Return (x, y) of the center of cell containing provided text 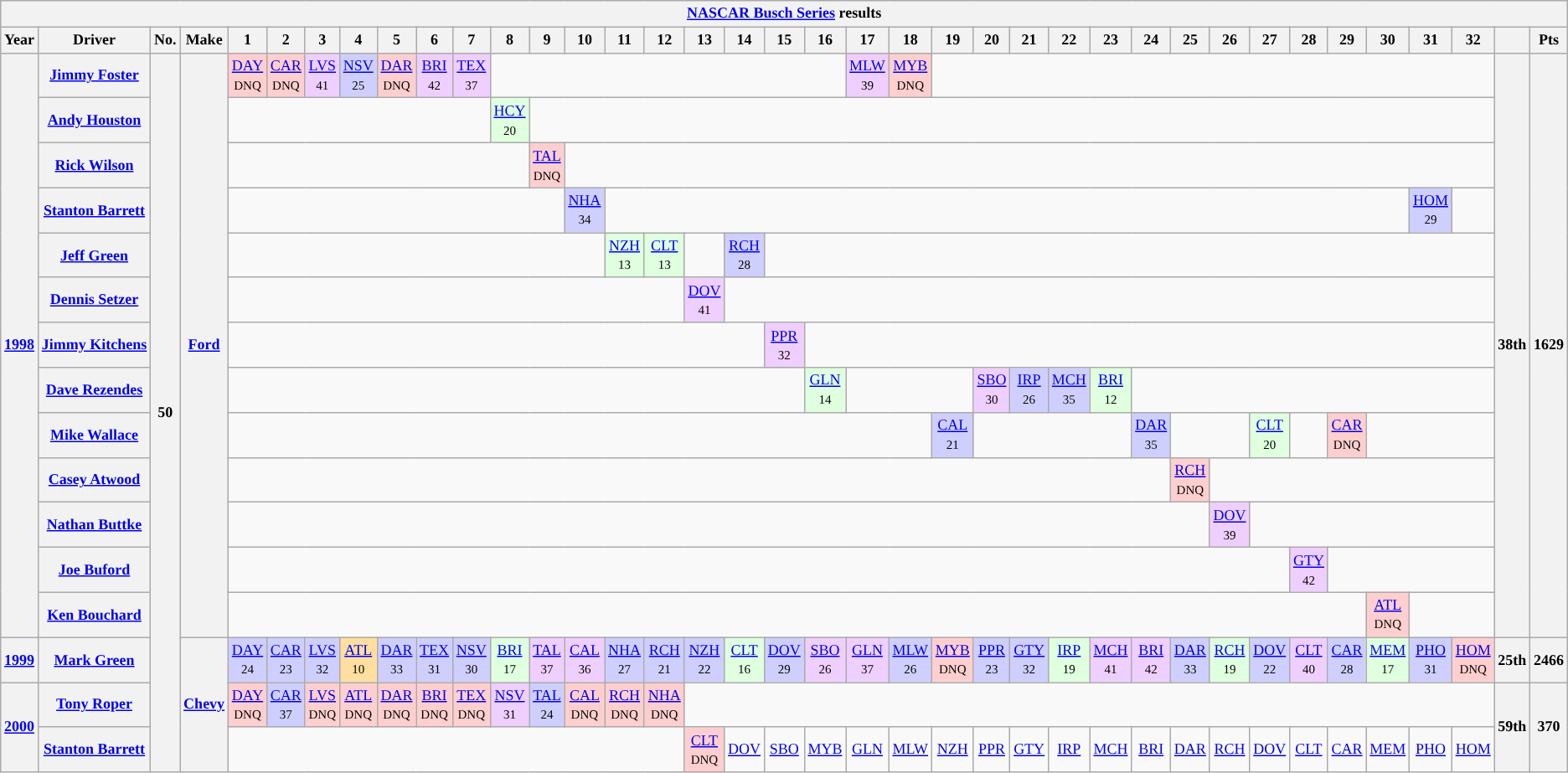
2466 (1550, 660)
HCY20 (509, 121)
25th (1513, 660)
19 (952, 40)
26 (1230, 40)
DOV29 (784, 660)
DAR (1191, 750)
ATL10 (358, 660)
CLT13 (664, 255)
GLN37 (868, 660)
23 (1111, 40)
Mark Green (94, 660)
LVS32 (322, 660)
Ken Bouchard (94, 615)
Andy Houston (94, 121)
50 (166, 412)
LVSDNQ (322, 704)
GLN (868, 750)
RCH21 (664, 660)
DOV22 (1270, 660)
25 (1191, 40)
CLT16 (745, 660)
Make (204, 40)
NZH (952, 750)
BRI (1151, 750)
1999 (20, 660)
PPR32 (784, 345)
NZH13 (625, 255)
GTY42 (1309, 569)
SBO26 (825, 660)
CLT20 (1270, 435)
RCH19 (1230, 660)
HOM29 (1431, 210)
1629 (1550, 345)
IRP (1069, 750)
DAY24 (247, 660)
TEXDNQ (471, 704)
10 (585, 40)
BRI17 (509, 660)
Casey Atwood (94, 480)
CLT40 (1309, 660)
Nathan Buttke (94, 525)
CAR28 (1347, 660)
Rick Wilson (94, 165)
TAL24 (547, 704)
MYB (825, 750)
15 (784, 40)
Pts (1550, 40)
Chevy (204, 705)
5 (397, 40)
TEX31 (435, 660)
CAL21 (952, 435)
Mike Wallace (94, 435)
32 (1473, 40)
NASCAR Busch Series results (784, 13)
PPR23 (992, 660)
Dave Rezendes (94, 390)
Tony Roper (94, 704)
PHO (1431, 750)
16 (825, 40)
14 (745, 40)
11 (625, 40)
NSV31 (509, 704)
2000 (20, 727)
HOMDNQ (1473, 660)
MLW26 (910, 660)
CLT (1309, 750)
BRI12 (1111, 390)
20 (992, 40)
RCH (1230, 750)
MLW39 (868, 75)
CAR (1347, 750)
CLTDNQ (704, 750)
PHO31 (1431, 660)
MCH35 (1069, 390)
DOV39 (1230, 525)
MCH41 (1111, 660)
59th (1513, 727)
NSV30 (471, 660)
MLW (910, 750)
13 (704, 40)
8 (509, 40)
12 (664, 40)
PPR (992, 750)
29 (1347, 40)
7 (471, 40)
CAR23 (286, 660)
CAR37 (286, 704)
Jimmy Kitchens (94, 345)
TAL37 (547, 660)
NZH22 (704, 660)
28 (1309, 40)
SBO (784, 750)
370 (1550, 727)
38th (1513, 345)
BRIDNQ (435, 704)
LVS41 (322, 75)
2 (286, 40)
22 (1069, 40)
TALDNQ (547, 165)
IRP26 (1029, 390)
CALDNQ (585, 704)
GTY32 (1029, 660)
TEX37 (471, 75)
GTY (1029, 750)
Driver (94, 40)
NHA27 (625, 660)
No. (166, 40)
30 (1388, 40)
9 (547, 40)
Jimmy Foster (94, 75)
NSV25 (358, 75)
18 (910, 40)
Year (20, 40)
31 (1431, 40)
HOM (1473, 750)
27 (1270, 40)
DAR35 (1151, 435)
6 (435, 40)
1 (247, 40)
21 (1029, 40)
SBO30 (992, 390)
3 (322, 40)
24 (1151, 40)
GLN14 (825, 390)
Jeff Green (94, 255)
Ford (204, 345)
DOV41 (704, 300)
CAL36 (585, 660)
MEM (1388, 750)
NHA34 (585, 210)
17 (868, 40)
MEM17 (1388, 660)
IRP19 (1069, 660)
Dennis Setzer (94, 300)
MCH (1111, 750)
Joe Buford (94, 569)
RCH28 (745, 255)
NHADNQ (664, 704)
1998 (20, 345)
4 (358, 40)
